Determine the (X, Y) coordinate at the center of the cell enclosing the given text.  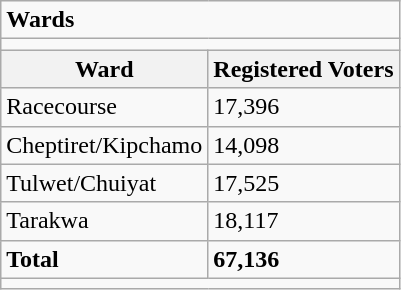
67,136 (304, 259)
17,525 (304, 183)
Ward (104, 69)
Tulwet/Chuiyat (104, 183)
Total (104, 259)
18,117 (304, 221)
Racecourse (104, 107)
14,098 (304, 145)
Tarakwa (104, 221)
Wards (200, 20)
17,396 (304, 107)
Registered Voters (304, 69)
Cheptiret/Kipchamo (104, 145)
